Return [X, Y] of the center of cell containing provided text 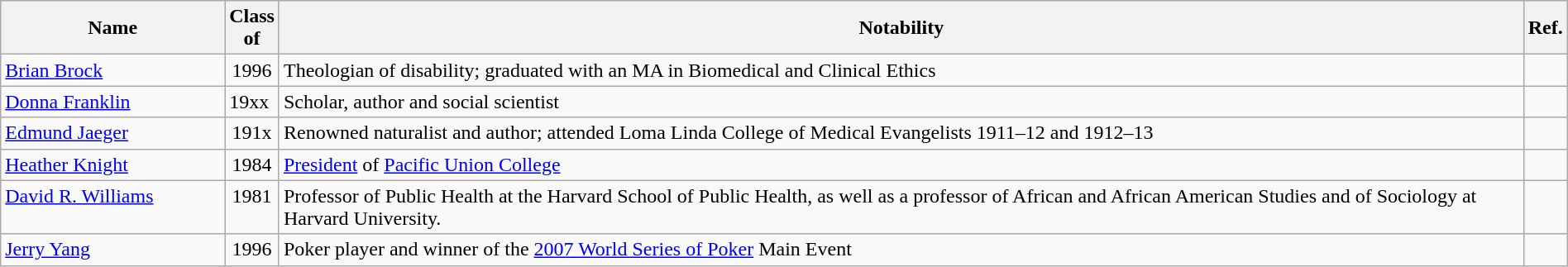
Name [112, 28]
Poker player and winner of the 2007 World Series of Poker Main Event [901, 250]
Heather Knight [112, 164]
Edmund Jaeger [112, 133]
191x [252, 133]
David R. Williams [112, 207]
Notability [901, 28]
Jerry Yang [112, 250]
Renowned naturalist and author; attended Loma Linda College of Medical Evangelists 1911–12 and 1912–13 [901, 133]
Donna Franklin [112, 102]
President of Pacific Union College [901, 164]
19xx [252, 102]
1981 [252, 207]
Theologian of disability; graduated with an MA in Biomedical and Clinical Ethics [901, 70]
Brian Brock [112, 70]
Ref. [1545, 28]
Class of [252, 28]
Scholar, author and social scientist [901, 102]
1984 [252, 164]
